Find where the given text appears and provide that cell's center as [x, y] coordinate. 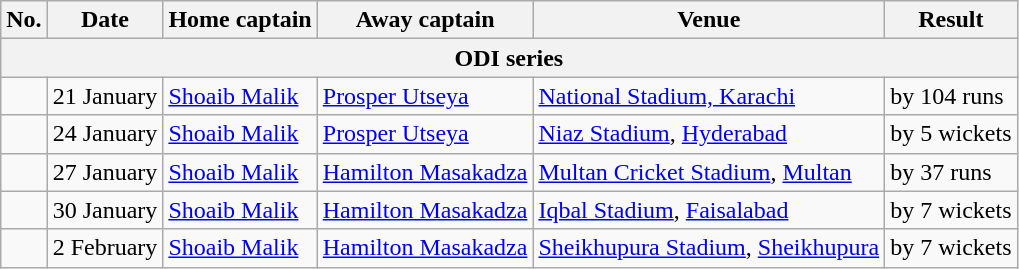
Multan Cricket Stadium, Multan [709, 172]
Venue [709, 20]
2 February [105, 248]
Result [951, 20]
by 37 runs [951, 172]
27 January [105, 172]
by 104 runs [951, 96]
No. [24, 20]
by 5 wickets [951, 134]
National Stadium, Karachi [709, 96]
Date [105, 20]
30 January [105, 210]
Iqbal Stadium, Faisalabad [709, 210]
Niaz Stadium, Hyderabad [709, 134]
21 January [105, 96]
Home captain [240, 20]
24 January [105, 134]
ODI series [509, 58]
Sheikhupura Stadium, Sheikhupura [709, 248]
Away captain [425, 20]
